Output the (x, y) coordinate of the center of the cell containing the given text.  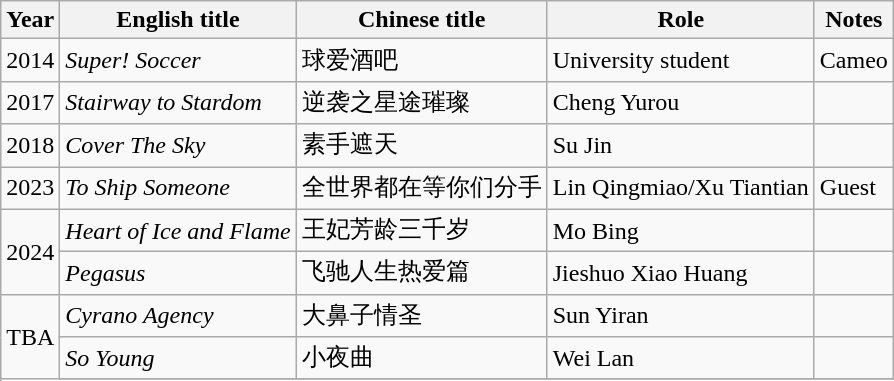
2024 (30, 252)
小夜曲 (422, 358)
TBA (30, 336)
Cyrano Agency (178, 316)
2018 (30, 146)
素手遮天 (422, 146)
王妃芳龄三千岁 (422, 230)
Pegasus (178, 274)
2014 (30, 60)
2023 (30, 188)
逆袭之星途璀璨 (422, 102)
University student (680, 60)
Mo Bing (680, 230)
Stairway to Stardom (178, 102)
飞驰人生热爱篇 (422, 274)
English title (178, 20)
Lin Qingmiao/Xu Tiantian (680, 188)
Sun Yiran (680, 316)
大鼻子情圣 (422, 316)
Cover The Sky (178, 146)
Jieshuo Xiao Huang (680, 274)
球爱酒吧 (422, 60)
So Young (178, 358)
To Ship Someone (178, 188)
Chinese title (422, 20)
2017 (30, 102)
Guest (854, 188)
Super! Soccer (178, 60)
Notes (854, 20)
Heart of Ice and Flame (178, 230)
Su Jin (680, 146)
全世界都在等你们分手 (422, 188)
Cheng Yurou (680, 102)
Wei Lan (680, 358)
Role (680, 20)
Year (30, 20)
Cameo (854, 60)
